Return (X, Y) of the center of cell containing provided text 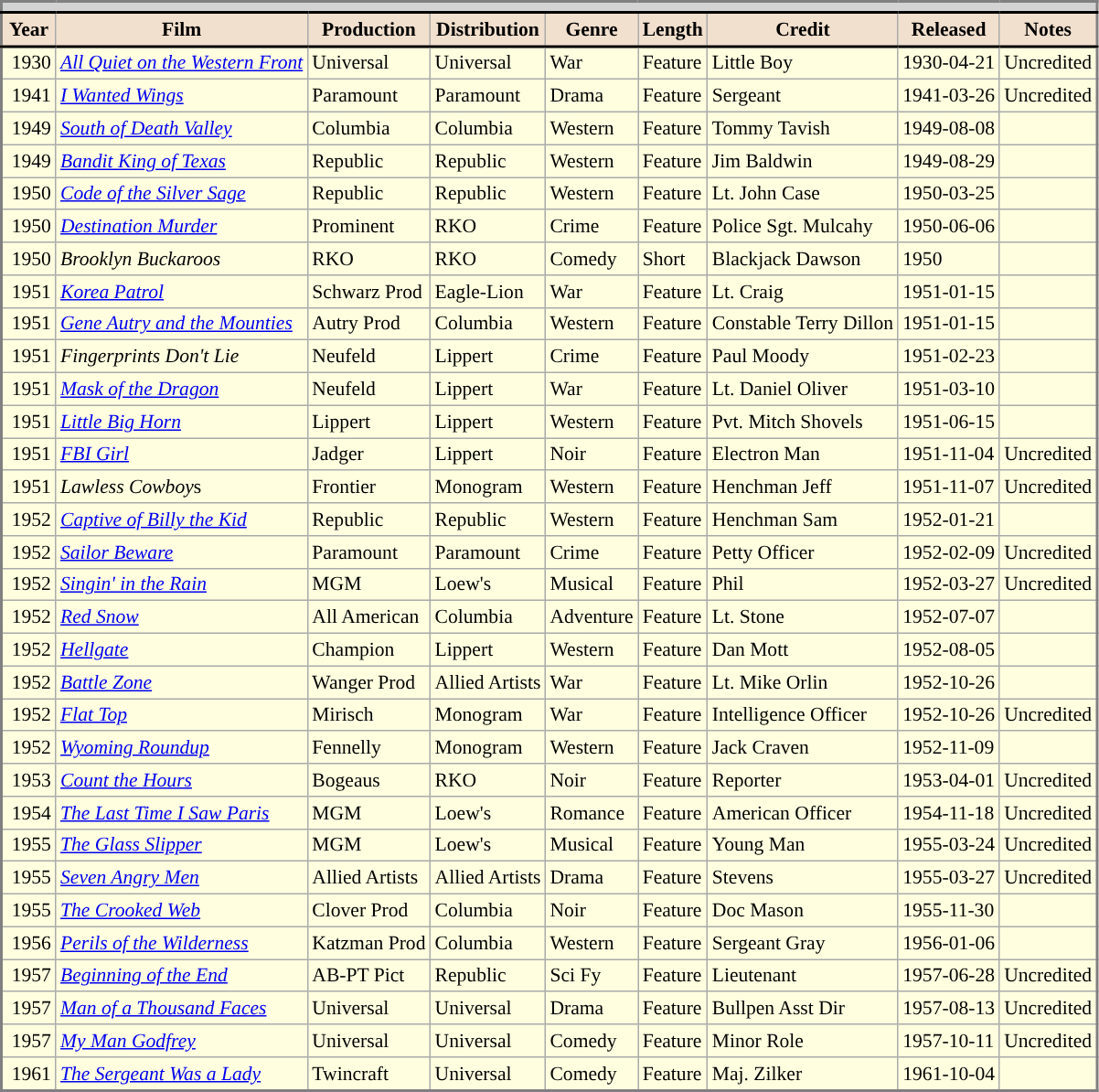
Lt. Mike Orlin (803, 682)
Prominent (368, 227)
Fingerprints Don't Lie (181, 357)
Katzman Prod (368, 943)
Production (368, 29)
Phil (803, 584)
1952-03-27 (949, 584)
Code of the Silver Sage (181, 194)
AB-PT Pict (368, 976)
Constable Terry Dillon (803, 324)
1957-06-28 (949, 976)
1956 (29, 943)
My Man Godfrey (181, 1041)
Police Sgt. Mulcahy (803, 227)
1952-11-09 (949, 748)
Captive of Billy the Kid (181, 519)
Short (673, 259)
Adventure (591, 617)
All American (368, 617)
Lieutenant (803, 976)
Champion (368, 650)
Jim Baldwin (803, 161)
Wanger Prod (368, 682)
1930 (29, 63)
Young Man (803, 845)
Doc Mason (803, 911)
Credit (803, 29)
1949-08-08 (949, 129)
Destination Murder (181, 227)
1949-08-29 (949, 161)
Battle Zone (181, 682)
Pvt. Mitch Shovels (803, 422)
Jack Craven (803, 748)
Eagle-Lion (488, 292)
Henchman Sam (803, 519)
Wyoming Roundup (181, 748)
FBI Girl (181, 455)
Maj. Zilker (803, 1074)
1951-03-10 (949, 390)
Jadger (368, 455)
Reporter (803, 780)
Lawless Cowboys (181, 487)
Seven Angry Men (181, 878)
Schwarz Prod (368, 292)
1955-03-27 (949, 878)
Intelligence Officer (803, 715)
1961 (29, 1074)
1954-11-18 (949, 813)
Romance (591, 813)
Distribution (488, 29)
Little Big Horn (181, 422)
Korea Patrol (181, 292)
The Crooked Web (181, 911)
Genre (591, 29)
1951-06-15 (949, 422)
1941 (29, 96)
1953-04-01 (949, 780)
Bandit King of Texas (181, 161)
Sci Fy (591, 976)
Lt. Craig (803, 292)
Year (29, 29)
Lt. John Case (803, 194)
1952-02-09 (949, 552)
Length (673, 29)
1941-03-26 (949, 96)
Stevens (803, 878)
1951-11-07 (949, 487)
Tommy Tavish (803, 129)
Paul Moody (803, 357)
Sergeant Gray (803, 943)
Twincraft (368, 1074)
Red Snow (181, 617)
Hellgate (181, 650)
1930-04-21 (949, 63)
Minor Role (803, 1041)
1952-08-05 (949, 650)
Gene Autry and the Mounties (181, 324)
Perils of the Wilderness (181, 943)
Released (949, 29)
Notes (1048, 29)
1952-07-07 (949, 617)
Sailor Beware (181, 552)
1956-01-06 (949, 943)
Sergeant (803, 96)
Mirisch (368, 715)
The Last Time I Saw Paris (181, 813)
Film (181, 29)
Henchman Jeff (803, 487)
1955-03-24 (949, 845)
The Glass Slipper (181, 845)
Autry Prod (368, 324)
Lt. Daniel Oliver (803, 390)
1950-03-25 (949, 194)
South of Death Valley (181, 129)
1953 (29, 780)
The Sergeant Was a Lady (181, 1074)
Little Boy (803, 63)
Mask of the Dragon (181, 390)
Electron Man (803, 455)
1952-01-21 (949, 519)
American Officer (803, 813)
Brooklyn Buckaroos (181, 259)
1951-11-04 (949, 455)
Bullpen Asst Dir (803, 1009)
Lt. Stone (803, 617)
Singin' in the Rain (181, 584)
Count the Hours (181, 780)
Flat Top (181, 715)
1955-11-30 (949, 911)
1957-10-11 (949, 1041)
1954 (29, 813)
Dan Mott (803, 650)
1951-02-23 (949, 357)
All Quiet on the Western Front (181, 63)
Clover Prod (368, 911)
1950-06-06 (949, 227)
Bogeaus (368, 780)
Petty Officer (803, 552)
Man of a Thousand Faces (181, 1009)
Blackjack Dawson (803, 259)
Beginning of the End (181, 976)
I Wanted Wings (181, 96)
1957-08-13 (949, 1009)
Frontier (368, 487)
1961-10-04 (949, 1074)
Fennelly (368, 748)
